Identify which cell holds the provided text, then report its [X, Y] central coordinate. 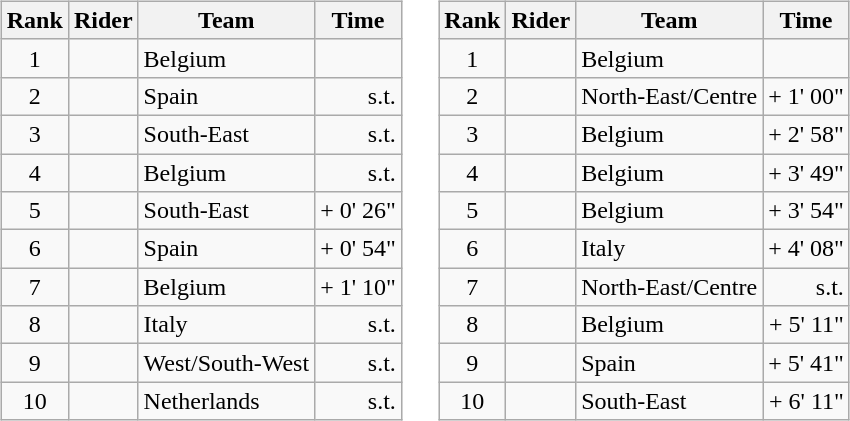
Netherlands [226, 401]
+ 1' 10" [358, 287]
+ 3' 49" [806, 173]
+ 5' 41" [806, 363]
+ 0' 54" [358, 249]
+ 0' 26" [358, 211]
+ 6' 11" [806, 401]
+ 2' 58" [806, 134]
West/South-West [226, 363]
+ 4' 08" [806, 249]
+ 3' 54" [806, 211]
+ 5' 11" [806, 325]
+ 1' 00" [806, 96]
